Identify which cell holds the provided text, then report its (X, Y) central coordinate. 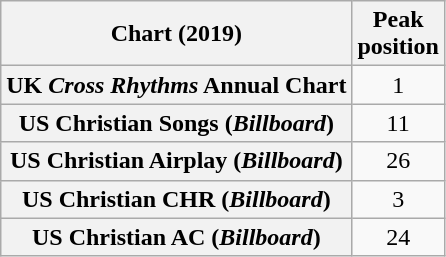
Peakposition (398, 34)
US Christian Airplay (Billboard) (176, 161)
Chart (2019) (176, 34)
11 (398, 123)
US Christian Songs (Billboard) (176, 123)
3 (398, 199)
UK Cross Rhythms Annual Chart (176, 85)
US Christian CHR (Billboard) (176, 199)
1 (398, 85)
US Christian AC (Billboard) (176, 237)
24 (398, 237)
26 (398, 161)
